Pinpoint the cell where the given text exists, returning its (x, y) midpoint coordinate. 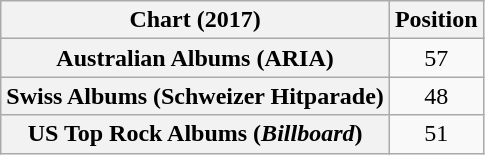
Position (436, 20)
Swiss Albums (Schweizer Hitparade) (196, 96)
48 (436, 96)
57 (436, 58)
Chart (2017) (196, 20)
51 (436, 134)
US Top Rock Albums (Billboard) (196, 134)
Australian Albums (ARIA) (196, 58)
